Capture the cell that displays the provided text and extract its (X, Y) central coordinate. 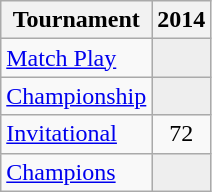
72 (182, 134)
Invitational (76, 134)
Match Play (76, 58)
Championship (76, 96)
Tournament (76, 20)
Champions (76, 172)
2014 (182, 20)
